Find where the given text appears and provide that cell's center as (X, Y) coordinate. 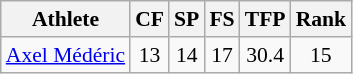
Rank (322, 19)
30.4 (266, 55)
Axel Médéric (66, 55)
Athlete (66, 19)
13 (150, 55)
SP (186, 19)
TFP (266, 19)
14 (186, 55)
17 (222, 55)
CF (150, 19)
15 (322, 55)
FS (222, 19)
